Scan for the cell matching the given text and deliver its [x, y] coordinate at center. 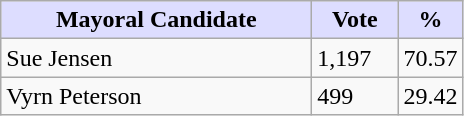
1,197 [355, 58]
29.42 [430, 96]
Vote [355, 20]
Mayoral Candidate [156, 20]
% [430, 20]
Sue Jensen [156, 58]
499 [355, 96]
Vyrn Peterson [156, 96]
70.57 [430, 58]
